Return (x, y) of the center of cell containing provided text 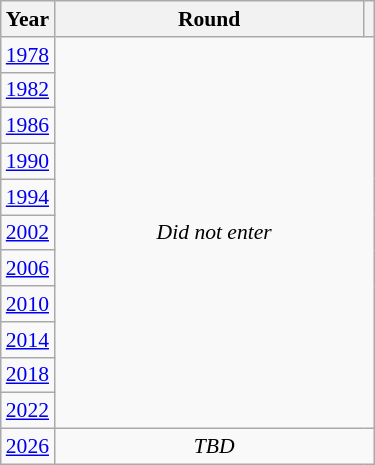
Did not enter (214, 233)
2010 (28, 304)
1990 (28, 162)
Year (28, 19)
2002 (28, 233)
1978 (28, 55)
2014 (28, 340)
1994 (28, 197)
2022 (28, 411)
1986 (28, 126)
1982 (28, 90)
2018 (28, 375)
TBD (214, 447)
2006 (28, 269)
Round (209, 19)
2026 (28, 447)
